Determine the [X, Y] coordinate at the center of the cell enclosing the given text.  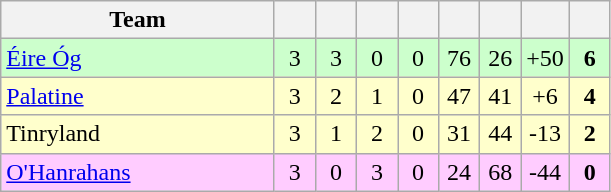
4 [590, 96]
47 [460, 96]
Tinryland [138, 134]
-44 [546, 172]
6 [590, 58]
O'Hanrahans [138, 172]
-13 [546, 134]
41 [500, 96]
26 [500, 58]
Palatine [138, 96]
31 [460, 134]
76 [460, 58]
+6 [546, 96]
24 [460, 172]
Éire Óg [138, 58]
+50 [546, 58]
44 [500, 134]
68 [500, 172]
Team [138, 20]
